Detect which cell encompasses the target text, then output its (x, y) center coordinate. 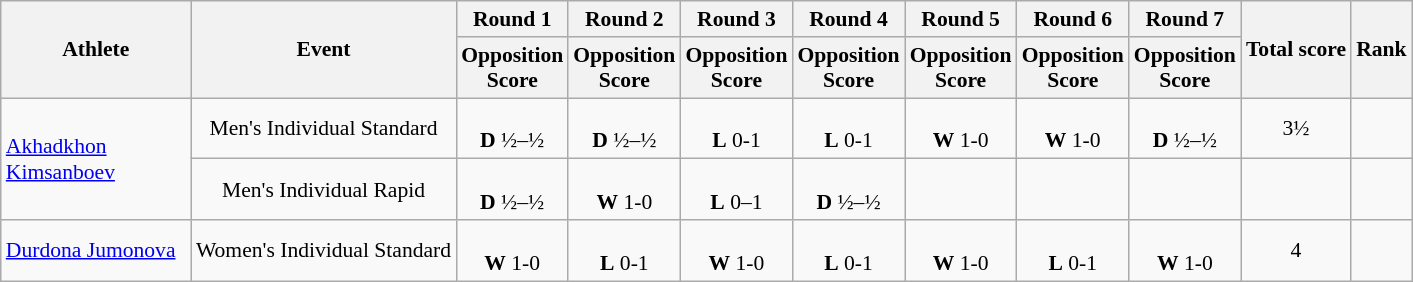
Durdona Jumonova (96, 250)
Akhadkhon Kimsanboev (96, 159)
L 0–1 (736, 190)
Men's Individual Standard (324, 128)
Total score (1296, 50)
Rank (1382, 50)
Event (324, 50)
Athlete (96, 50)
3½ (1296, 128)
4 (1296, 250)
Round 7 (1185, 19)
Round 4 (848, 19)
Women's Individual Standard (324, 250)
Round 3 (736, 19)
Round 5 (961, 19)
Round 1 (512, 19)
Men's Individual Rapid (324, 190)
Round 2 (624, 19)
Round 6 (1073, 19)
